From the cell containing the given text, extract its center point as (x, y) coordinate. 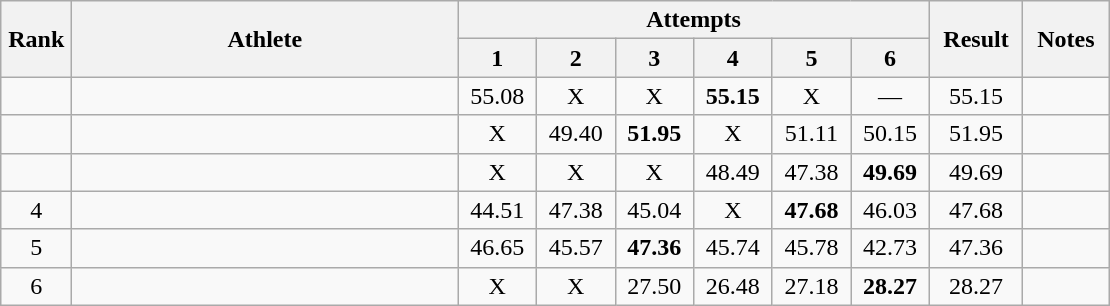
27.50 (654, 286)
51.11 (812, 134)
Notes (1066, 39)
26.48 (734, 286)
45.57 (576, 248)
46.03 (890, 210)
46.65 (498, 248)
45.78 (812, 248)
Attempts (694, 20)
Athlete (265, 39)
49.40 (576, 134)
Rank (36, 39)
55.08 (498, 96)
50.15 (890, 134)
44.51 (498, 210)
27.18 (812, 286)
45.74 (734, 248)
3 (654, 58)
1 (498, 58)
48.49 (734, 172)
45.04 (654, 210)
2 (576, 58)
— (890, 96)
Result (976, 39)
42.73 (890, 248)
